Detect which cell encompasses the target text, then output its (X, Y) center coordinate. 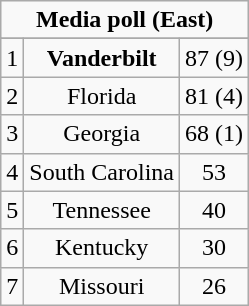
Missouri (102, 286)
5 (12, 210)
South Carolina (102, 172)
1 (12, 58)
2 (12, 96)
6 (12, 248)
68 (1) (214, 134)
53 (214, 172)
Vanderbilt (102, 58)
7 (12, 286)
87 (9) (214, 58)
40 (214, 210)
26 (214, 286)
30 (214, 248)
81 (4) (214, 96)
Tennessee (102, 210)
4 (12, 172)
Georgia (102, 134)
Florida (102, 96)
Kentucky (102, 248)
3 (12, 134)
Media poll (East) (125, 20)
